Return (X, Y) of the center of cell containing provided text 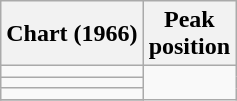
Peakposition (189, 34)
Chart (1966) (72, 34)
